Extract the [x, y] coordinate from the center of the cell holding the provided text.  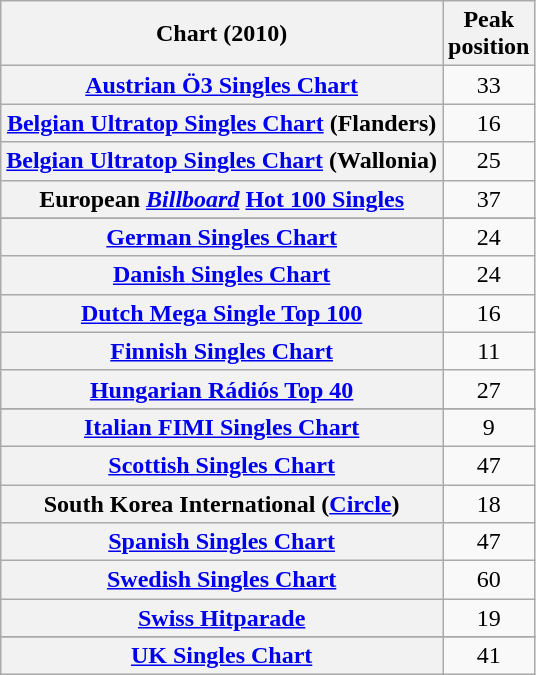
41 [489, 656]
27 [489, 389]
9 [489, 427]
Hungarian Rádiós Top 40 [222, 389]
Belgian Ultratop Singles Chart (Wallonia) [222, 161]
25 [489, 161]
19 [489, 618]
Italian FIMI Singles Chart [222, 427]
Spanish Singles Chart [222, 542]
Danish Singles Chart [222, 275]
Chart (2010) [222, 34]
Finnish Singles Chart [222, 351]
South Korea International (Circle) [222, 503]
Swedish Singles Chart [222, 580]
Peakposition [489, 34]
German Singles Chart [222, 237]
Swiss Hitparade [222, 618]
60 [489, 580]
37 [489, 199]
Scottish Singles Chart [222, 465]
Belgian Ultratop Singles Chart (Flanders) [222, 123]
11 [489, 351]
Dutch Mega Single Top 100 [222, 313]
18 [489, 503]
Austrian Ö3 Singles Chart [222, 85]
UK Singles Chart [222, 656]
33 [489, 85]
European Billboard Hot 100 Singles [222, 199]
